Find where the given text appears and provide that cell's center as (X, Y) coordinate. 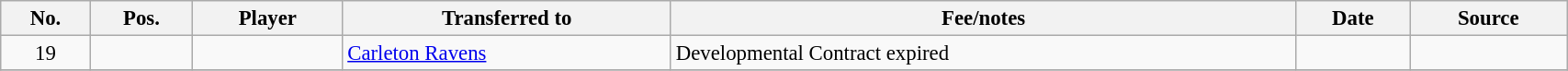
Carleton Ravens (507, 53)
Date (1353, 18)
Transferred to (507, 18)
19 (46, 53)
Player (268, 18)
Pos. (141, 18)
Source (1488, 18)
No. (46, 18)
Fee/notes (983, 18)
Developmental Contract expired (983, 53)
